Identify which cell holds the provided text, then report its [X, Y] central coordinate. 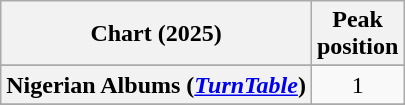
Nigerian Albums (TurnTable) [156, 85]
1 [357, 85]
Chart (2025) [156, 34]
Peakposition [357, 34]
